Output the (x, y) coordinate of the center of the cell containing the given text.  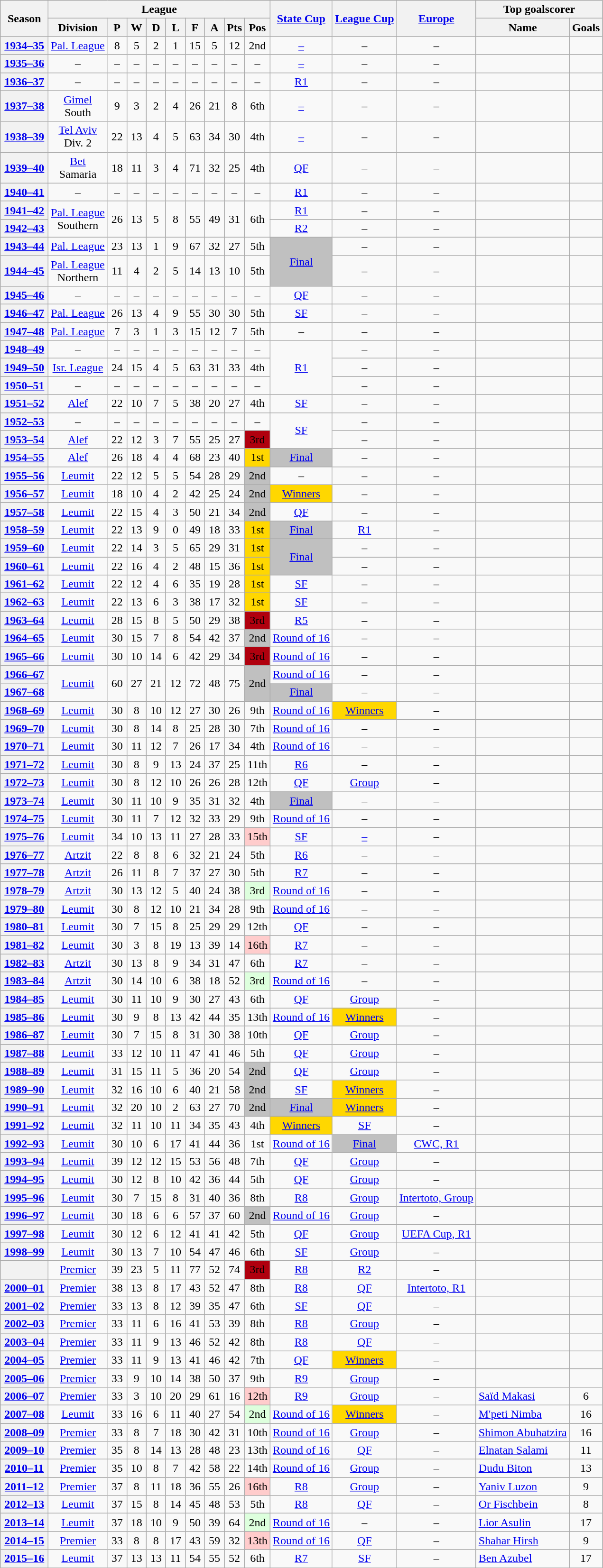
Elnatan Salami (523, 1450)
1946–47 (25, 313)
Name (523, 28)
2011–12 (25, 1486)
1949–50 (25, 367)
1953–54 (25, 440)
1969–70 (25, 728)
Europe (436, 18)
56 (214, 1162)
1960–61 (25, 566)
GimelSouth (78, 106)
1948–49 (25, 349)
1984–85 (25, 999)
1944–45 (25, 270)
1935–36 (25, 64)
Division (78, 28)
1967–68 (25, 692)
2008–09 (25, 1432)
74 (234, 1270)
59 (214, 1540)
R5 (301, 620)
2007–08 (25, 1414)
57 (195, 1216)
61 (214, 1396)
1954–55 (25, 458)
D (156, 28)
1976–77 (25, 855)
State Cup (301, 18)
2012–13 (25, 1504)
1993–94 (25, 1162)
1961–62 (25, 584)
1963–64 (25, 620)
1974–75 (25, 818)
1964–65 (25, 638)
Dudu Biton (523, 1468)
UEFA Cup, R1 (436, 1234)
Season (25, 18)
Top goalscorer (539, 9)
League Cup (364, 18)
1951–52 (25, 403)
1958–59 (25, 530)
Goals (586, 28)
1995–96 (25, 1198)
2005–06 (25, 1378)
11th (258, 764)
Pts (234, 28)
1988–89 (25, 1071)
1992–93 (25, 1143)
1997–98 (25, 1234)
1937–38 (25, 106)
1936–37 (25, 82)
CWC, R1 (436, 1143)
League (159, 9)
71 (195, 168)
1977–78 (25, 873)
1968–69 (25, 710)
Pos (258, 28)
1957–58 (25, 512)
1979–80 (25, 909)
Or Fischbein (523, 1504)
Tel AvivDiv. 2 (78, 137)
F (195, 28)
1962–63 (25, 602)
Pal. League Northern (78, 270)
1972–73 (25, 782)
1950–51 (25, 385)
Saïd Makasi (523, 1396)
1986–87 (25, 1035)
2002–03 (25, 1324)
1980–81 (25, 927)
2015–16 (25, 1559)
45 (195, 1504)
1952–53 (25, 422)
2013–14 (25, 1522)
2014–15 (25, 1540)
1934–35 (25, 46)
1991–92 (25, 1125)
Shimon Abuhatzira (523, 1432)
15th (258, 836)
0 (176, 530)
1975–76 (25, 836)
77 (195, 1270)
1955–56 (25, 476)
1981–82 (25, 945)
1966–67 (25, 674)
1982–83 (25, 963)
1938–39 (25, 137)
1973–74 (25, 800)
1989–90 (25, 1089)
1941–42 (25, 210)
Lior Asulin (523, 1522)
Intertoto, Group (436, 1198)
14th (258, 1468)
1942–43 (25, 228)
1959–60 (25, 548)
72 (195, 683)
P (117, 28)
1998–99 (25, 1252)
2006–07 (25, 1396)
64 (234, 1522)
1956–57 (25, 494)
1970–71 (25, 746)
BetSamaria (78, 168)
2001–02 (25, 1306)
2010–11 (25, 1468)
Pal. League Southern (78, 219)
1987–88 (25, 1053)
W (137, 28)
1945–46 (25, 295)
1990–91 (25, 1107)
1965–66 (25, 656)
1985–86 (25, 1017)
Shahar Hirsh (523, 1540)
67 (195, 246)
1940–41 (25, 192)
1939–40 (25, 168)
1996–97 (25, 1216)
2003–04 (25, 1342)
2004–05 (25, 1360)
1947–48 (25, 331)
65 (195, 548)
1994–95 (25, 1180)
1983–84 (25, 981)
75 (234, 683)
2009–10 (25, 1450)
Isr. League (78, 367)
68 (195, 458)
Ben Azubel (523, 1559)
1943–44 (25, 246)
Intertoto, R1 (436, 1288)
70 (234, 1107)
A (214, 28)
M'peti Nimba (523, 1414)
Yaniv Luzon (523, 1486)
2000–01 (25, 1288)
1978–79 (25, 891)
1971–72 (25, 764)
L (176, 28)
